Return the [X, Y] coordinate for the center point of the cell that contains the specified text.  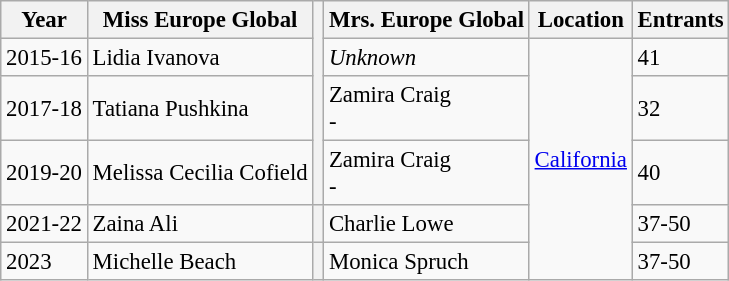
Entrants [680, 20]
Zaina Ali [200, 224]
Lidia Ivanova [200, 58]
2023 [44, 262]
Michelle Beach [200, 262]
2017-18 [44, 108]
Melissa Cecilia Cofield [200, 174]
Location [580, 20]
Tatiana Pushkina [200, 108]
Charlie Lowe [427, 224]
Year [44, 20]
2019-20 [44, 174]
40 [680, 174]
32 [680, 108]
Mrs. Europe Global [427, 20]
41 [680, 58]
Unknown [427, 58]
Miss Europe Global [200, 20]
California [580, 160]
2021-22 [44, 224]
2015-16 [44, 58]
Monica Spruch [427, 262]
